Provide the (X, Y) coordinate of the cell's center where the given text is located.  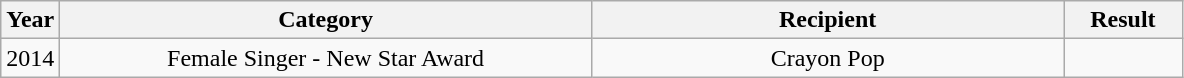
Category (326, 20)
Year (30, 20)
Female Singer - New Star Award (326, 58)
Recipient (827, 20)
2014 (30, 58)
Result (1123, 20)
Crayon Pop (827, 58)
